Locate the cell with the specified text and output its (X, Y) center coordinate. 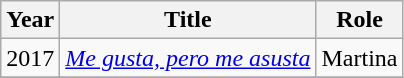
Martina (360, 58)
Me gusta, pero me asusta (188, 58)
2017 (30, 58)
Year (30, 20)
Role (360, 20)
Title (188, 20)
